Scan for the cell matching the given text and deliver its (X, Y) coordinate at center. 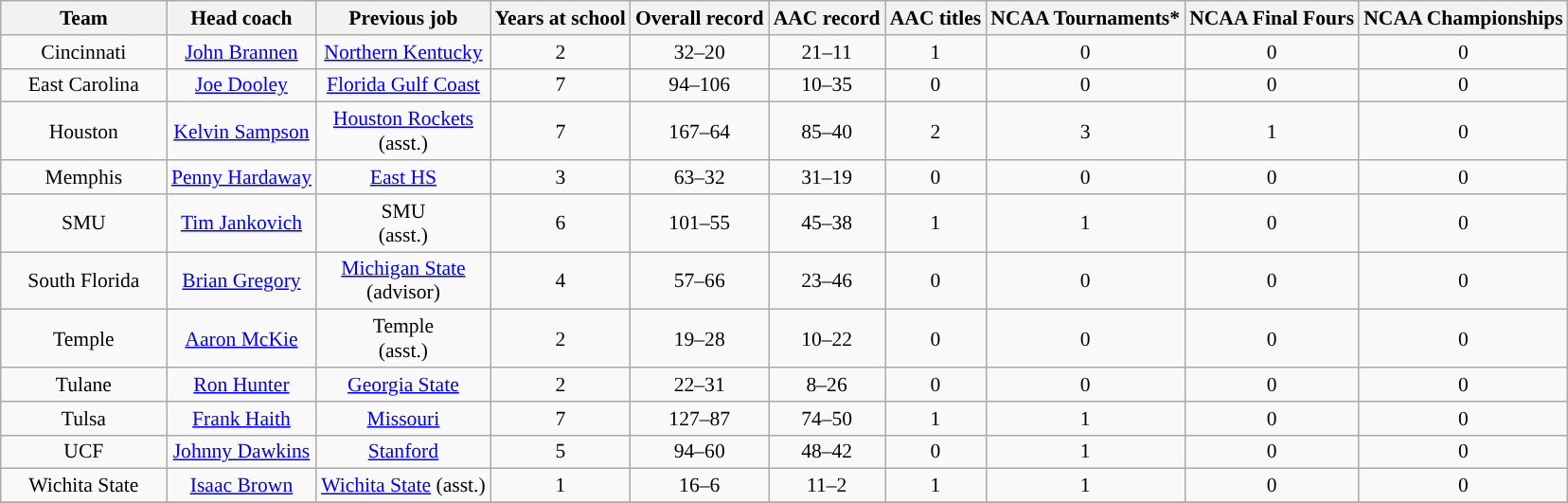
Previous job (403, 18)
57–66 (700, 280)
Penny Hardaway (241, 177)
11–2 (828, 486)
101–55 (700, 224)
Brian Gregory (241, 280)
Head coach (241, 18)
Missouri (403, 419)
22–31 (700, 385)
Cincinnati (83, 52)
6 (561, 224)
85–40 (828, 131)
Overall record (700, 18)
127–87 (700, 419)
Tulsa (83, 419)
31–19 (828, 177)
4 (561, 280)
Johnny Dawkins (241, 452)
94–106 (700, 85)
Florida Gulf Coast (403, 85)
Stanford (403, 452)
5 (561, 452)
Temple (83, 339)
167–64 (700, 131)
74–50 (828, 419)
Michigan State(advisor) (403, 280)
Memphis (83, 177)
South Florida (83, 280)
Wichita State (asst.) (403, 486)
Isaac Brown (241, 486)
John Brannen (241, 52)
SMU(asst.) (403, 224)
AAC titles (935, 18)
Georgia State (403, 385)
19–28 (700, 339)
Houston (83, 131)
East Carolina (83, 85)
63–32 (700, 177)
32–20 (700, 52)
21–11 (828, 52)
Years at school (561, 18)
Kelvin Sampson (241, 131)
Tim Jankovich (241, 224)
NCAA Final Fours (1272, 18)
Temple(asst.) (403, 339)
Aaron McKie (241, 339)
NCAA Tournaments* (1085, 18)
45–38 (828, 224)
Team (83, 18)
10–22 (828, 339)
AAC record (828, 18)
48–42 (828, 452)
Ron Hunter (241, 385)
16–6 (700, 486)
Houston Rockets(asst.) (403, 131)
Northern Kentucky (403, 52)
UCF (83, 452)
23–46 (828, 280)
Tulane (83, 385)
94–60 (700, 452)
Wichita State (83, 486)
8–26 (828, 385)
10–35 (828, 85)
Joe Dooley (241, 85)
Frank Haith (241, 419)
East HS (403, 177)
NCAA Championships (1464, 18)
SMU (83, 224)
